Search for the cell housing the specified text and yield its (X, Y) center coordinate. 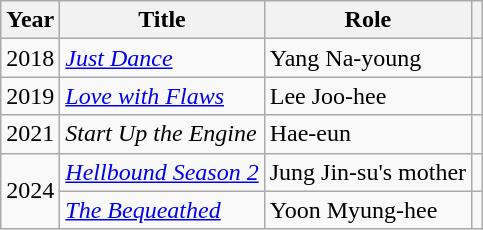
Start Up the Engine (162, 134)
Role (368, 20)
Love with Flaws (162, 96)
2024 (30, 191)
Hae-eun (368, 134)
Yang Na-young (368, 58)
2018 (30, 58)
Jung Jin-su's mother (368, 172)
Just Dance (162, 58)
Hellbound Season 2 (162, 172)
Title (162, 20)
2019 (30, 96)
The Bequeathed (162, 210)
Yoon Myung-hee (368, 210)
Lee Joo-hee (368, 96)
2021 (30, 134)
Year (30, 20)
